Detect which cell encompasses the target text, then output its [X, Y] center coordinate. 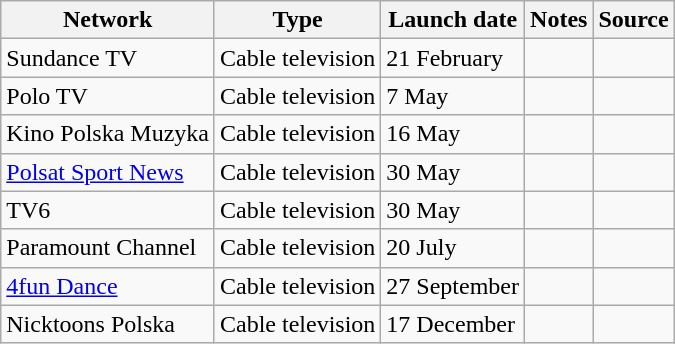
Launch date [453, 20]
16 May [453, 134]
20 July [453, 248]
Sundance TV [108, 58]
TV6 [108, 210]
Source [634, 20]
Nicktoons Polska [108, 324]
21 February [453, 58]
Network [108, 20]
7 May [453, 96]
Type [297, 20]
Notes [559, 20]
4fun Dance [108, 286]
Kino Polska Muzyka [108, 134]
Polo TV [108, 96]
Polsat Sport News [108, 172]
27 September [453, 286]
Paramount Channel [108, 248]
17 December [453, 324]
